For the text-containing cell, return its midpoint in [x, y] coordinate format. 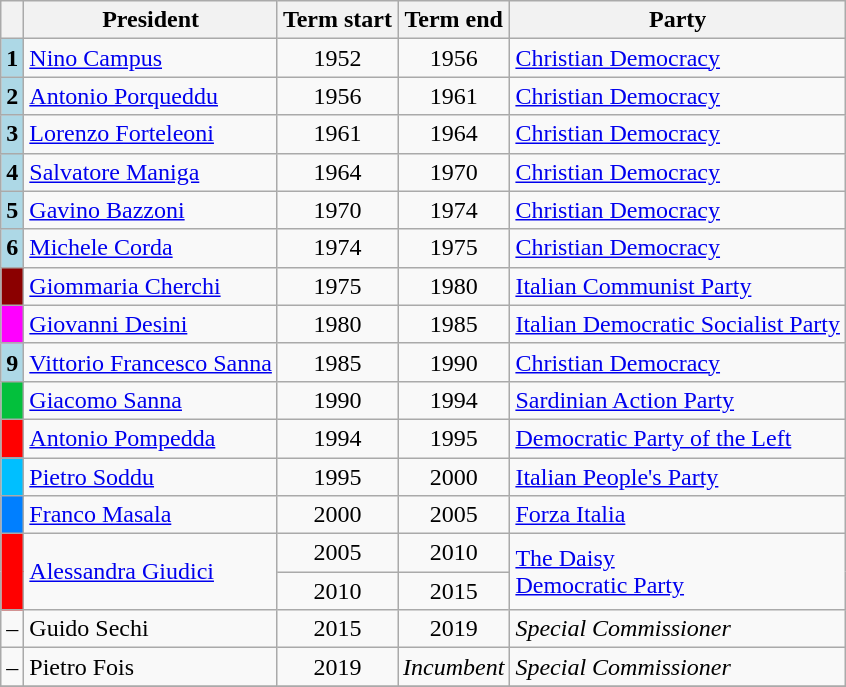
Giommaria Cherchi [151, 286]
Michele Corda [151, 248]
Salvatore Maniga [151, 172]
Franco Masala [151, 515]
Giacomo Sanna [151, 400]
Term start [337, 20]
Lorenzo Forteleoni [151, 134]
Italian Communist Party [678, 286]
9 [12, 362]
3 [12, 134]
Italian People's Party [678, 477]
Giovanni Desini [151, 324]
Guido Sechi [151, 629]
Democratic Party of the Left [678, 438]
Incumbent [454, 667]
Sardinian Action Party [678, 400]
Italian Democratic Socialist Party [678, 324]
5 [12, 210]
President [151, 20]
Term end [454, 20]
Gavino Bazzoni [151, 210]
Alessandra Giudici [151, 572]
Antonio Pompedda [151, 438]
6 [12, 248]
Party [678, 20]
1952 [337, 58]
Vittorio Francesco Sanna [151, 362]
Nino Campus [151, 58]
Pietro Fois [151, 667]
Forza Italia [678, 515]
2 [12, 96]
1 [12, 58]
Antonio Porqueddu [151, 96]
The DaisyDemocratic Party [678, 572]
Pietro Soddu [151, 477]
4 [12, 172]
